Output the (x, y) coordinate of the center of the cell containing the given text.  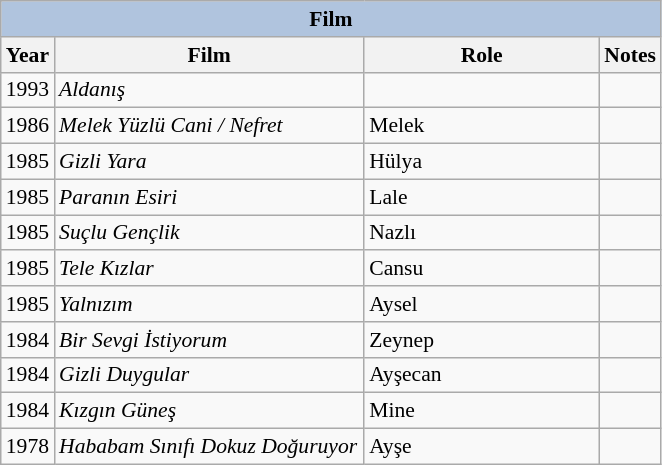
1986 (28, 126)
Tele Kızlar (209, 269)
Hülya (482, 162)
Kızgın Güneş (209, 411)
Notes (630, 55)
Melek (482, 126)
1978 (28, 447)
Gizli Duygular (209, 375)
Paranın Esiri (209, 197)
Nazlı (482, 233)
Ayşe (482, 447)
1993 (28, 90)
Zeynep (482, 340)
Aldanış (209, 90)
Yalnızım (209, 304)
Mine (482, 411)
Year (28, 55)
Role (482, 55)
Hababam Sınıfı Dokuz Doğuruyor (209, 447)
Melek Yüzlü Cani / Nefret (209, 126)
Bir Sevgi İstiyorum (209, 340)
Suçlu Gençlik (209, 233)
Cansu (482, 269)
Aysel (482, 304)
Lale (482, 197)
Gizli Yara (209, 162)
Ayşecan (482, 375)
